Scan for the cell matching the given text and deliver its (x, y) coordinate at center. 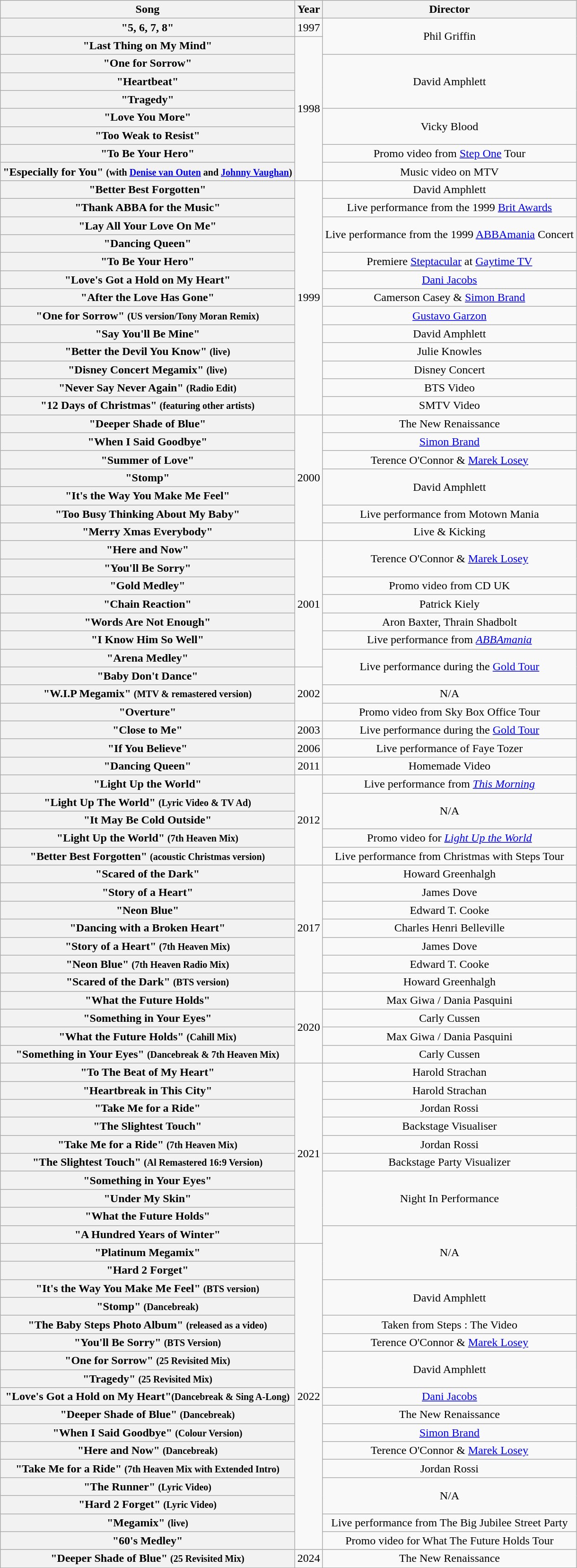
2012 (308, 820)
"Better Best Forgotten" (148, 189)
Promo video from CD UK (449, 586)
"Love's Got a Hold on My Heart"(Dancebreak & Sing A-Long) (148, 1397)
"The Slightest Touch" (148, 1126)
"60's Medley" (148, 1541)
Julie Knowles (449, 352)
"Overture" (148, 712)
"When I Said Goodbye" (148, 442)
"Under My Skin" (148, 1198)
Backstage Visualiser (449, 1126)
"Stomp" (Dancebreak) (148, 1306)
2021 (308, 1153)
Director (449, 9)
BTS Video (449, 388)
"When I Said Goodbye" (Colour Version) (148, 1433)
"Scared of the Dark" (148, 874)
Night In Performance (449, 1198)
"W.I.P Megamix" (MTV & remastered version) (148, 694)
"Hard 2 Forget" (Lyric Video) (148, 1505)
"You'll Be Sorry" (BTS Version) (148, 1342)
"Summer of Love" (148, 460)
Vicky Blood (449, 126)
"Story of a Heart" (148, 892)
"Love You More" (148, 117)
Disney Concert (449, 370)
1997 (308, 27)
"Here and Now" (Dancebreak) (148, 1451)
Charles Henri Belleville (449, 928)
"The Slightest Touch" (Al Remastered 16:9 Version) (148, 1162)
2006 (308, 748)
2011 (308, 766)
"The Runner" (Lyric Video) (148, 1487)
"The Baby Steps Photo Album" (released as a video) (148, 1324)
"5, 6, 7, 8" (148, 27)
"Take Me for a Ride" (7th Heaven Mix with Extended Intro) (148, 1469)
"I Know Him So Well" (148, 640)
"One for Sorrow" (US version/Tony Moran Remix) (148, 316)
"Thank ABBA for the Music" (148, 207)
"Merry Xmas Everybody" (148, 532)
Music video on MTV (449, 171)
"Hard 2 Forget" (148, 1270)
Live performance from Motown Mania (449, 514)
"Neon Blue" (7th Heaven Radio Mix) (148, 964)
Live & Kicking (449, 532)
2022 (308, 1396)
Live performance of Faye Tozer (449, 748)
"Disney Concert Megamix" (live) (148, 370)
"Heartbreak in This City" (148, 1090)
Promo video for Light Up the World (449, 838)
"Heartbeat" (148, 81)
"Better Best Forgotten" (acoustic Christmas version) (148, 856)
"Baby Don't Dance" (148, 676)
Year (308, 9)
"Too Busy Thinking About My Baby" (148, 514)
1998 (308, 108)
Song (148, 9)
"Light Up the World" (7th Heaven Mix) (148, 838)
"Story of a Heart" (7th Heaven Mix) (148, 946)
"If You Believe" (148, 748)
Live performance from the 1999 ABBAmania Concert (449, 235)
"One for Sorrow" (25 Revisited Mix) (148, 1360)
Taken from Steps : The Video (449, 1324)
"It May Be Cold Outside" (148, 820)
"Deeper Shade of Blue" (148, 424)
"Lay All Your Love On Me" (148, 226)
"Stomp" (148, 478)
"Chain Reaction" (148, 604)
"It's the Way You Make Me Feel" (148, 496)
"Say You'll Be Mine" (148, 334)
"Take Me for a Ride" (7th Heaven Mix) (148, 1144)
Live performance from ABBAmania (449, 640)
"Especially for You" (with Denise van Outen and Johnny Vaughan) (148, 171)
"Never Say Never Again" (Radio Edit) (148, 388)
Promo video from Step One Tour (449, 153)
Homemade Video (449, 766)
"After the Love Has Gone" (148, 298)
"Tragedy" (25 Revisited Mix) (148, 1379)
SMTV Video (449, 406)
Phil Griffin (449, 36)
"Here and Now" (148, 550)
"Better the Devil You Know" (live) (148, 352)
Live performance from This Morning (449, 784)
"Deeper Shade of Blue" (25 Revisited Mix) (148, 1559)
Premiere Steptacular at Gaytime TV (449, 262)
"Scared of the Dark" (BTS version) (148, 982)
"Take Me for a Ride" (148, 1108)
Promo video for What The Future Holds Tour (449, 1541)
"Megamix" (live) (148, 1523)
2003 (308, 730)
"Dancing with a Broken Heart" (148, 928)
1999 (308, 297)
Live performance from the 1999 Brit Awards (449, 207)
"Deeper Shade of Blue" (Dancebreak) (148, 1415)
"It's the Way You Make Me Feel" (BTS version) (148, 1288)
"You'll Be Sorry" (148, 568)
"Platinum Megamix" (148, 1252)
"Words Are Not Enough" (148, 622)
"Something in Your Eyes" (Dancebreak & 7th Heaven Mix) (148, 1054)
Live performance from Christmas with Steps Tour (449, 856)
"Neon Blue" (148, 910)
Live performance from The Big Jubilee Street Party (449, 1523)
"To The Beat of My Heart" (148, 1072)
"12 Days of Christmas" (featuring other artists) (148, 406)
"Tragedy" (148, 99)
"Too Weak to Resist" (148, 135)
"A Hundred Years of Winter" (148, 1234)
"Love's Got a Hold on My Heart" (148, 280)
"Light Up The World" (Lyric Video & TV Ad) (148, 802)
Gustavo Garzon (449, 316)
"Last Thing on My Mind" (148, 45)
"Light Up the World" (148, 784)
Promo video from Sky Box Office Tour (449, 712)
2024 (308, 1559)
2017 (308, 928)
2001 (308, 604)
"Gold Medley" (148, 586)
2002 (308, 694)
2000 (308, 478)
Patrick Kiely (449, 604)
"One for Sorrow" (148, 63)
Aron Baxter, Thrain Shadbolt (449, 622)
Backstage Party Visualizer (449, 1162)
Camerson Casey & Simon Brand (449, 298)
2020 (308, 1027)
"Close to Me" (148, 730)
"What the Future Holds" (Cahill Mix) (148, 1036)
"Arena Medley" (148, 658)
